Output the [X, Y] coordinate of the center of the cell containing the given text.  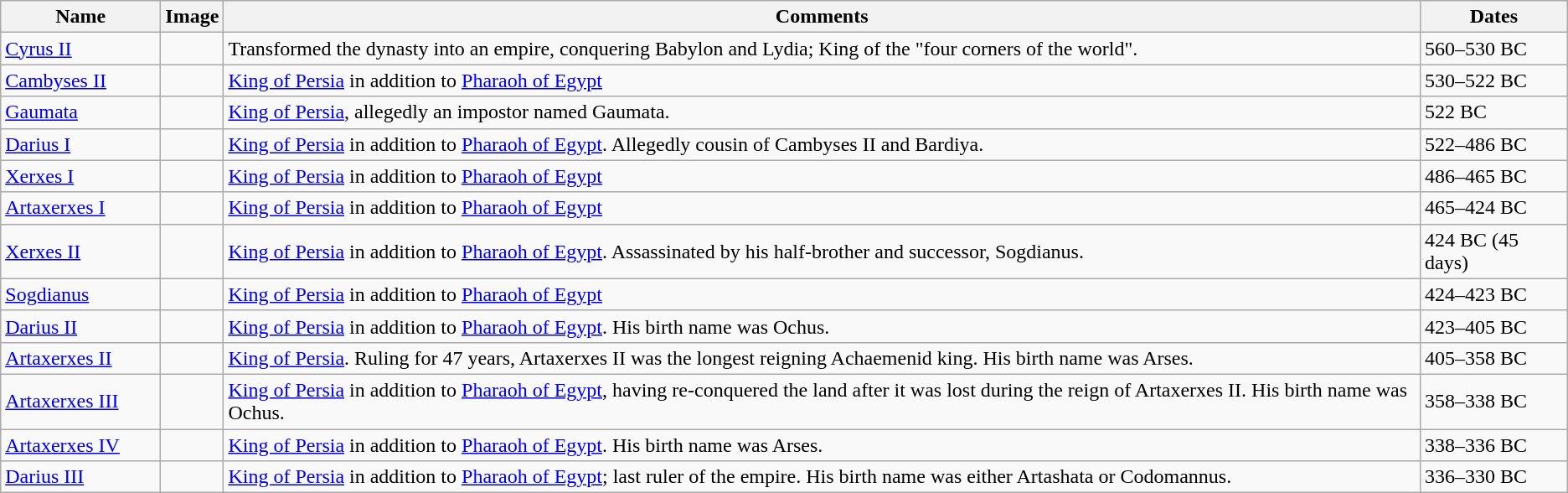
Artaxerxes I [80, 208]
336–330 BC [1493, 477]
486–465 BC [1493, 176]
Image [193, 17]
Cyrus II [80, 49]
King of Persia. Ruling for 47 years, Artaxerxes II was the longest reigning Achaemenid king. His birth name was Arses. [823, 358]
465–424 BC [1493, 208]
Comments [823, 17]
King of Persia in addition to Pharaoh of Egypt. His birth name was Ochus. [823, 326]
King of Persia in addition to Pharaoh of Egypt. Assassinated by his half-brother and successor, Sogdianus. [823, 252]
Darius II [80, 326]
424 BC (45 days) [1493, 252]
Gaumata [80, 112]
Xerxes I [80, 176]
522–486 BC [1493, 144]
King of Persia in addition to Pharaoh of Egypt; last ruler of the empire. His birth name was either Artashata or Codomannus. [823, 477]
Sogdianus [80, 294]
King of Persia in addition to Pharaoh of Egypt. His birth name was Arses. [823, 445]
King of Persia, allegedly an impostor named Gaumata. [823, 112]
358–338 BC [1493, 401]
Darius III [80, 477]
Name [80, 17]
Cambyses II [80, 80]
Dates [1493, 17]
560–530 BC [1493, 49]
Artaxerxes II [80, 358]
King of Persia in addition to Pharaoh of Egypt. Allegedly cousin of Cambyses II and Bardiya. [823, 144]
530–522 BC [1493, 80]
522 BC [1493, 112]
Darius I [80, 144]
424–423 BC [1493, 294]
Artaxerxes IV [80, 445]
Xerxes II [80, 252]
338–336 BC [1493, 445]
423–405 BC [1493, 326]
Artaxerxes III [80, 401]
Transformed the dynasty into an empire, conquering Babylon and Lydia; King of the "four corners of the world". [823, 49]
405–358 BC [1493, 358]
